Extract the (x, y) coordinate from the center of the cell holding the provided text.  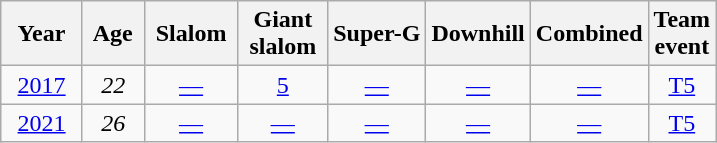
Slalom (191, 34)
Super-G (377, 34)
Age (113, 34)
Giant slalom (283, 34)
Year (42, 34)
22 (113, 85)
Downhill (478, 34)
26 (113, 123)
2021 (42, 123)
Teamevent (682, 34)
Combined (589, 34)
2017 (42, 85)
5 (283, 85)
